Detect which cell encompasses the target text, then output its [x, y] center coordinate. 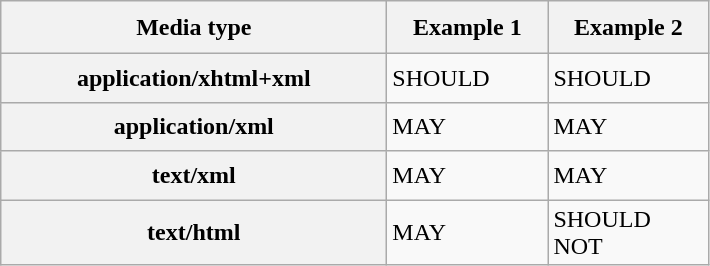
Example 1 [468, 28]
SHOULD NOT [628, 232]
application/xhtml+xml [194, 78]
text/html [194, 232]
text/xml [194, 176]
Example 2 [628, 28]
Media type [194, 28]
application/xml [194, 126]
